Search for the cell housing the specified text and yield its [x, y] center coordinate. 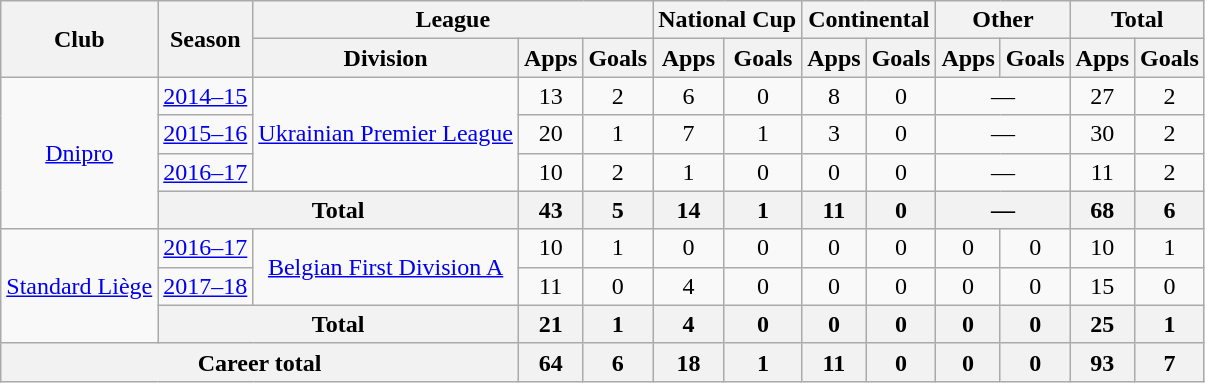
2017–18 [206, 286]
5 [618, 210]
93 [1102, 362]
Club [80, 39]
43 [550, 210]
2015–16 [206, 134]
14 [689, 210]
20 [550, 134]
2014–15 [206, 96]
League [453, 20]
8 [834, 96]
Dnipro [80, 153]
Continental [869, 20]
21 [550, 324]
Ukrainian Premier League [386, 134]
Other [1003, 20]
Standard Liège [80, 286]
3 [834, 134]
Belgian First Division A [386, 267]
National Cup [728, 20]
18 [689, 362]
30 [1102, 134]
68 [1102, 210]
13 [550, 96]
64 [550, 362]
25 [1102, 324]
Career total [260, 362]
Division [386, 58]
Season [206, 39]
27 [1102, 96]
15 [1102, 286]
